Return [x, y] of the center of cell containing provided text 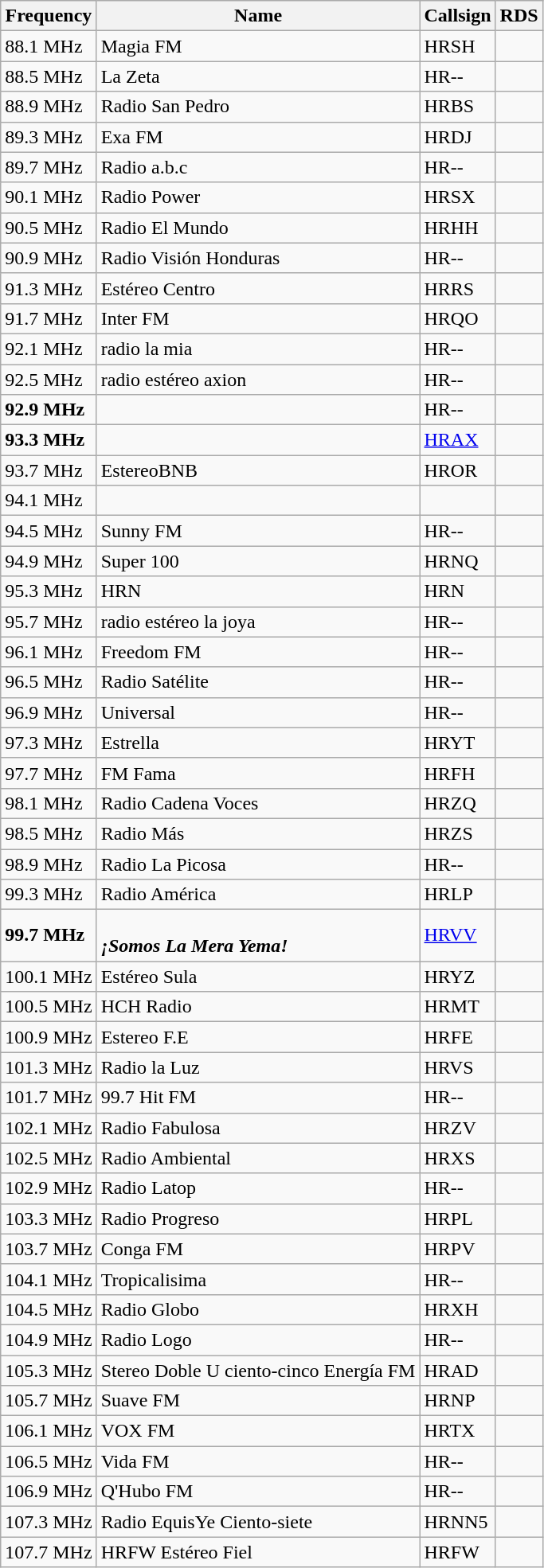
Sunny FM [258, 531]
Frequency [49, 16]
HRMT [457, 1007]
103.3 MHz [49, 1219]
Radio Power [258, 197]
HRDJ [457, 137]
RDS [519, 16]
88.9 MHz [49, 107]
HRFH [457, 773]
¡Somos La Mera Yema! [258, 936]
Super 100 [258, 561]
HRNN5 [457, 1522]
93.3 MHz [49, 440]
Estereo F.E [258, 1037]
HRNP [457, 1401]
Conga FM [258, 1249]
97.3 MHz [49, 743]
HRAX [457, 440]
Radio San Pedro [258, 107]
radio estéreo la joya [258, 622]
Radio Latop [258, 1188]
HRYT [457, 743]
Magia FM [258, 46]
Stereo Doble U ciento-cinco Energía FM [258, 1370]
EstereoBNB [258, 470]
94.1 MHz [49, 501]
HRVV [457, 936]
101.7 MHz [49, 1098]
Radio Satélite [258, 682]
89.7 MHz [49, 167]
HRAD [457, 1370]
96.5 MHz [49, 682]
95.7 MHz [49, 622]
100.1 MHz [49, 977]
Radio América [258, 895]
96.1 MHz [49, 652]
93.7 MHz [49, 470]
Universal [258, 712]
HRFW Estéreo Fiel [258, 1552]
Radio Globo [258, 1309]
HRFW [457, 1552]
106.9 MHz [49, 1492]
Vida FM [258, 1461]
radio estéreo axion [258, 380]
104.9 MHz [49, 1340]
Radio Más [258, 833]
Estéreo Centro [258, 288]
Suave FM [258, 1401]
radio la mia [258, 349]
103.7 MHz [49, 1249]
HRPV [457, 1249]
Radio Fabulosa [258, 1128]
HCH Radio [258, 1007]
88.5 MHz [49, 76]
HRXS [457, 1158]
HRFE [457, 1037]
90.1 MHz [49, 197]
92.5 MHz [49, 380]
Inter FM [258, 318]
107.7 MHz [49, 1552]
100.5 MHz [49, 1007]
101.3 MHz [49, 1067]
Q'Hubo FM [258, 1492]
VOX FM [258, 1431]
Exa FM [258, 137]
97.7 MHz [49, 773]
98.1 MHz [49, 803]
La Zeta [258, 76]
91.3 MHz [49, 288]
102.9 MHz [49, 1188]
Radio El Mundo [258, 228]
Radio a.b.c [258, 167]
HRRS [457, 288]
Estéreo Sula [258, 977]
92.9 MHz [49, 410]
107.3 MHz [49, 1522]
98.9 MHz [49, 864]
HRLP [457, 895]
105.7 MHz [49, 1401]
Tropicalisima [258, 1279]
Radio Progreso [258, 1219]
HRXH [457, 1309]
HRQO [457, 318]
105.3 MHz [49, 1370]
HRSH [457, 46]
92.1 MHz [49, 349]
90.5 MHz [49, 228]
HRNQ [457, 561]
HRZS [457, 833]
88.1 MHz [49, 46]
90.9 MHz [49, 258]
Radio la Luz [258, 1067]
HRYZ [457, 977]
HRHH [457, 228]
106.5 MHz [49, 1461]
Radio EquisYe Ciento-siete [258, 1522]
98.5 MHz [49, 833]
HRZQ [457, 803]
HRBS [457, 107]
HRZV [457, 1128]
HRTX [457, 1431]
Radio Ambiental [258, 1158]
100.9 MHz [49, 1037]
HRSX [457, 197]
106.1 MHz [49, 1431]
FM Fama [258, 773]
HROR [457, 470]
99.3 MHz [49, 895]
96.9 MHz [49, 712]
Estrella [258, 743]
HRVS [457, 1067]
104.5 MHz [49, 1309]
89.3 MHz [49, 137]
Radio La Picosa [258, 864]
Radio Visión Honduras [258, 258]
Callsign [457, 16]
99.7 Hit FM [258, 1098]
Radio Cadena Voces [258, 803]
94.9 MHz [49, 561]
94.5 MHz [49, 531]
HRPL [457, 1219]
99.7 MHz [49, 936]
102.5 MHz [49, 1158]
Freedom FM [258, 652]
Radio Logo [258, 1340]
104.1 MHz [49, 1279]
102.1 MHz [49, 1128]
Name [258, 16]
95.3 MHz [49, 591]
91.7 MHz [49, 318]
